Detect which cell encompasses the target text, then output its [X, Y] center coordinate. 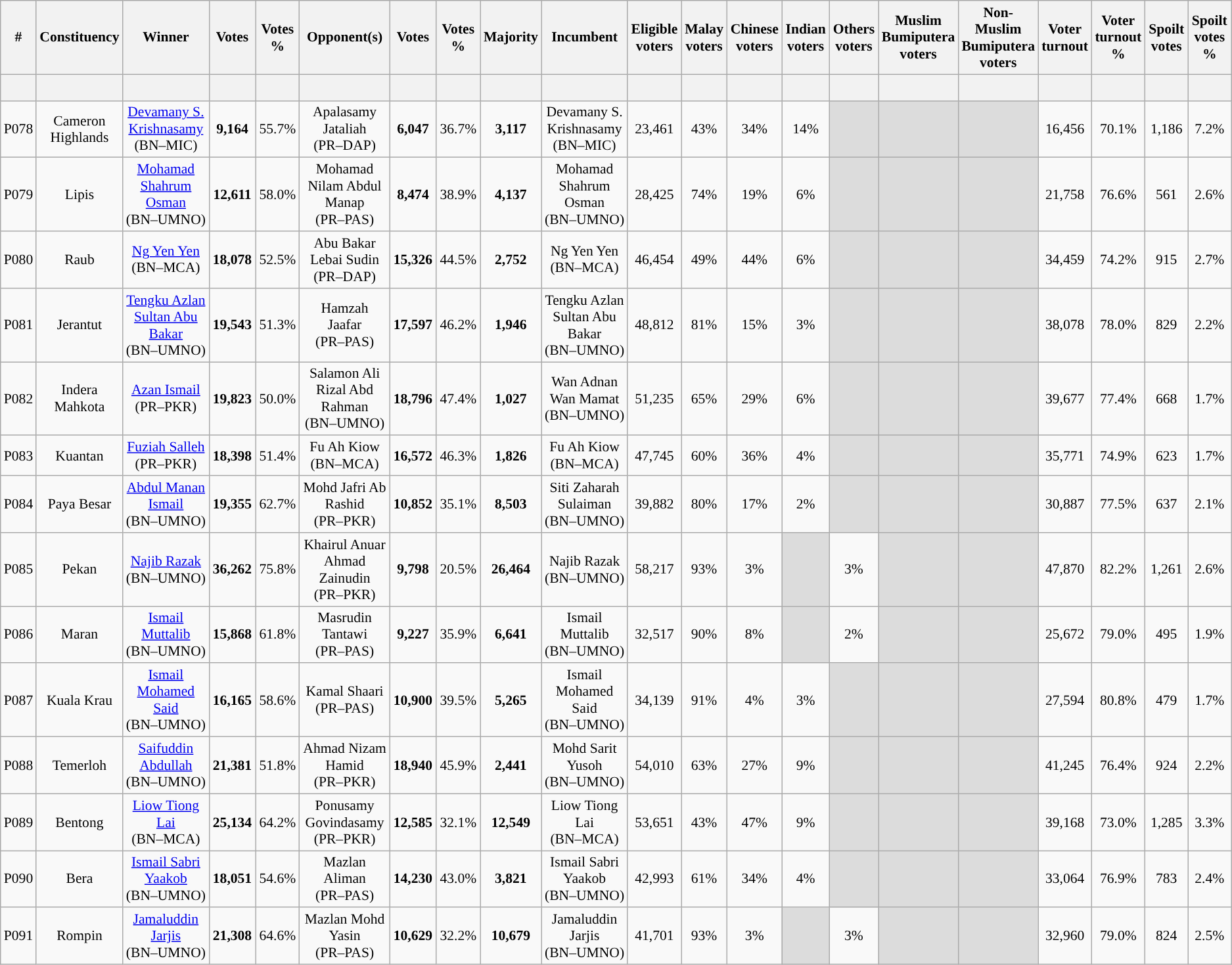
74.9% [1118, 456]
73.0% [1118, 822]
52.5% [277, 260]
58.0% [277, 194]
36,262 [233, 570]
18,398 [233, 456]
Hamzah Jaafar(PR–PAS) [344, 325]
61% [704, 879]
35,771 [1064, 456]
25,134 [233, 822]
Indian voters [806, 37]
2.1% [1210, 505]
70.1% [1118, 129]
Maran [79, 635]
1,285 [1166, 822]
P087 [18, 700]
10,629 [413, 937]
12,549 [511, 822]
3,117 [511, 129]
10,852 [413, 505]
Bentong [79, 822]
1,186 [1166, 129]
2.4% [1210, 879]
36.7% [459, 129]
76.9% [1118, 879]
35.9% [459, 635]
668 [1166, 399]
Khairul Anuar Ahmad Zainudin(PR–PKR) [344, 570]
P089 [18, 822]
Abdul Manan Ismail(BN–UMNO) [166, 505]
80.8% [1118, 700]
2,752 [511, 260]
62.7% [277, 505]
1,946 [511, 325]
824 [1166, 937]
41,701 [654, 937]
17,597 [413, 325]
Ahmad Nizam Hamid(PR–PKR) [344, 766]
19% [754, 194]
19,823 [233, 399]
9,164 [233, 129]
1,027 [511, 399]
32.1% [459, 822]
P081 [18, 325]
18,940 [413, 766]
10,900 [413, 700]
P084 [18, 505]
35.1% [459, 505]
80% [704, 505]
53,651 [654, 822]
77.5% [1118, 505]
47,870 [1064, 570]
74% [704, 194]
15% [754, 325]
38.9% [459, 194]
829 [1166, 325]
Voter turnout % [1118, 37]
Malay voters [704, 37]
561 [1166, 194]
5,265 [511, 700]
1.9% [1210, 635]
Apalasamy Jataliah(PR–DAP) [344, 129]
479 [1166, 700]
P078 [18, 129]
Mohamad Nilam Abdul Manap(PR–PAS) [344, 194]
Opponent(s) [344, 37]
Lipis [79, 194]
Salamon Ali Rizal Abd Rahman(BN–UMNO) [344, 399]
47% [754, 822]
50.0% [277, 399]
P088 [18, 766]
6,641 [511, 635]
36% [754, 456]
27% [754, 766]
Majority [511, 37]
Chinese voters [754, 37]
18,078 [233, 260]
Saifuddin Abdullah(BN–UMNO) [166, 766]
61.8% [277, 635]
Pekan [79, 570]
# [18, 37]
6,047 [413, 129]
15,326 [413, 260]
623 [1166, 456]
77.4% [1118, 399]
10,679 [511, 937]
Temerloh [79, 766]
58.6% [277, 700]
P085 [18, 570]
P091 [18, 937]
76.4% [1118, 766]
64.6% [277, 937]
2.7% [1210, 260]
54,010 [654, 766]
17% [754, 505]
Muslim Bumiputera voters [919, 37]
29% [754, 399]
51.3% [277, 325]
91% [704, 700]
46.2% [459, 325]
P082 [18, 399]
49% [704, 260]
Abu Bakar Lebai Sudin(PR–DAP) [344, 260]
3,821 [511, 879]
55.7% [277, 129]
16,165 [233, 700]
51.8% [277, 766]
Kuala Krau [79, 700]
1,826 [511, 456]
20.5% [459, 570]
43.0% [459, 879]
2.5% [1210, 937]
3.3% [1210, 822]
924 [1166, 766]
64.2% [277, 822]
P080 [18, 260]
Azan Ismail(PR–PKR) [166, 399]
495 [1166, 635]
Others voters [854, 37]
44% [754, 260]
30,887 [1064, 505]
Wan Adnan Wan Mamat(BN–UMNO) [585, 399]
81% [704, 325]
Fuziah Salleh(PR–PKR) [166, 456]
48,812 [654, 325]
9,227 [413, 635]
Masrudin Tantawi(PR–PAS) [344, 635]
38,078 [1064, 325]
915 [1166, 260]
Voter turnout [1064, 37]
58,217 [654, 570]
Kuantan [79, 456]
18,051 [233, 879]
Kamal Shaari(PR–PAS) [344, 700]
47,745 [654, 456]
82.2% [1118, 570]
27,594 [1064, 700]
39,882 [654, 505]
32.2% [459, 937]
63% [704, 766]
19,543 [233, 325]
46,454 [654, 260]
21,758 [1064, 194]
9,798 [413, 570]
4,137 [511, 194]
P090 [18, 879]
76.6% [1118, 194]
Rompin [79, 937]
90% [704, 635]
P079 [18, 194]
25,672 [1064, 635]
42,993 [654, 879]
Constituency [79, 37]
32,960 [1064, 937]
23,461 [654, 129]
Siti Zaharah Sulaiman(BN–UMNO) [585, 505]
Non-Muslim Bumiputera voters [998, 37]
12,585 [413, 822]
Ponusamy Govindasamy(PR–PKR) [344, 822]
32,517 [654, 635]
Indera Mahkota [79, 399]
33,064 [1064, 879]
15,868 [233, 635]
14,230 [413, 879]
7.2% [1210, 129]
Jerantut [79, 325]
Spoilt votes % [1210, 37]
Paya Besar [79, 505]
12,611 [233, 194]
19,355 [233, 505]
21,381 [233, 766]
Spoilt votes [1166, 37]
34,459 [1064, 260]
Raub [79, 260]
45.9% [459, 766]
Incumbent [585, 37]
1,261 [1166, 570]
Winner [166, 37]
8,503 [511, 505]
18,796 [413, 399]
783 [1166, 879]
26,464 [511, 570]
41,245 [1064, 766]
54.6% [277, 879]
Mohd Sarit Yusoh(BN–UMNO) [585, 766]
51.4% [277, 456]
60% [704, 456]
P083 [18, 456]
14% [806, 129]
Mazlan Mohd Yasin(PR–PAS) [344, 937]
21,308 [233, 937]
P086 [18, 635]
65% [704, 399]
Bera [79, 879]
78.0% [1118, 325]
39,677 [1064, 399]
39,168 [1064, 822]
44.5% [459, 260]
46.3% [459, 456]
39.5% [459, 700]
Eligible voters [654, 37]
16,572 [413, 456]
74.2% [1118, 260]
8,474 [413, 194]
47.4% [459, 399]
51,235 [654, 399]
75.8% [277, 570]
16,456 [1064, 129]
28,425 [654, 194]
Mazlan Aliman(PR–PAS) [344, 879]
2,441 [511, 766]
8% [754, 635]
637 [1166, 505]
34,139 [654, 700]
Mohd Jafri Ab Rashid(PR–PKR) [344, 505]
Cameron Highlands [79, 129]
